Extract the [x, y] coordinate from the center of the cell holding the provided text.  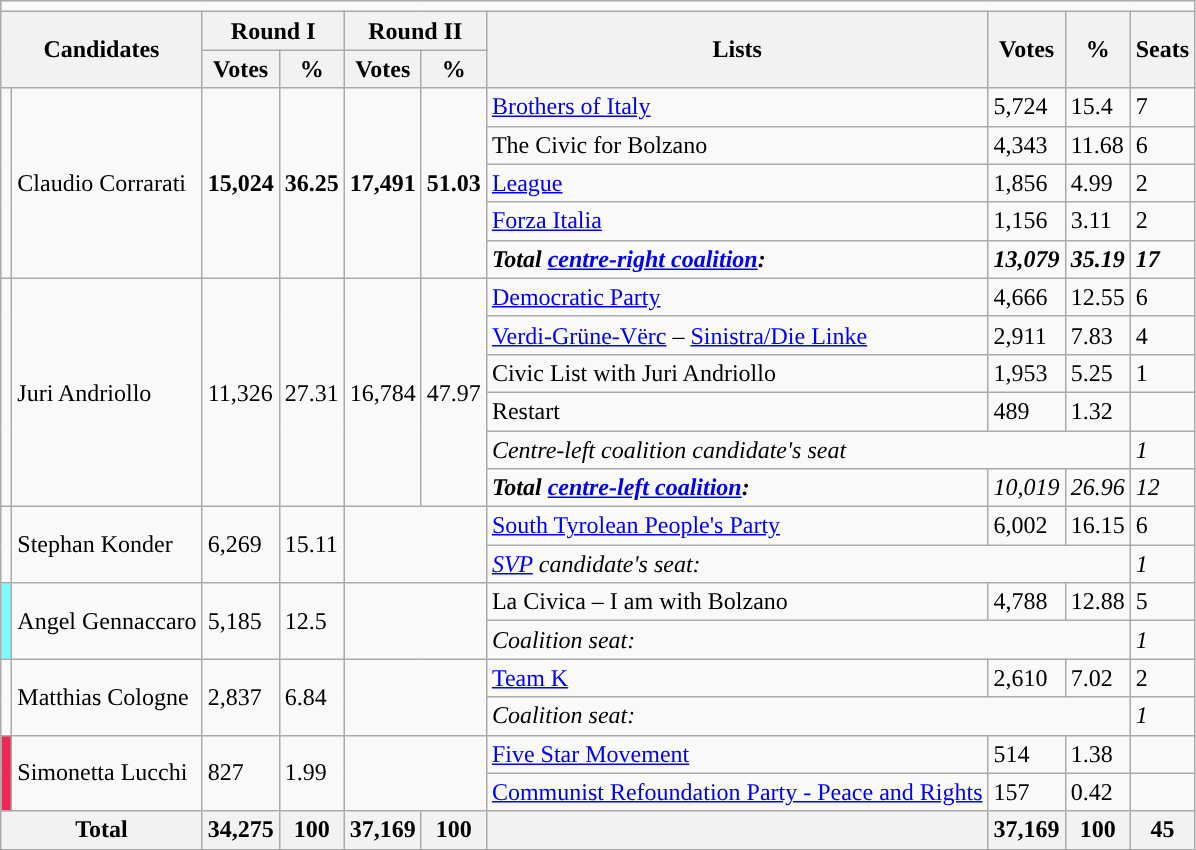
15,024 [240, 183]
The Civic for Bolzano [737, 145]
35.19 [1098, 259]
Claudio Corrarati [107, 183]
Candidates [102, 50]
Total [102, 830]
1,953 [1026, 373]
12.55 [1098, 297]
1.38 [1098, 754]
36.25 [312, 183]
Stephan Konder [107, 545]
Matthias Cologne [107, 697]
5.25 [1098, 373]
4,666 [1026, 297]
12 [1162, 488]
7.02 [1098, 678]
17 [1162, 259]
League [737, 183]
Round II [415, 31]
4.99 [1098, 183]
16.15 [1098, 526]
4,343 [1026, 145]
7 [1162, 107]
Total centre-left coalition: [737, 488]
Restart [737, 411]
157 [1026, 792]
12.88 [1098, 602]
2,911 [1026, 335]
Centre-left coalition candidate's seat [808, 449]
17,491 [382, 183]
13,079 [1026, 259]
Communist Refoundation Party - Peace and Rights [737, 792]
7.83 [1098, 335]
45 [1162, 830]
Simonetta Lucchi [107, 773]
827 [240, 773]
15.4 [1098, 107]
514 [1026, 754]
4 [1162, 335]
5 [1162, 602]
Verdi-Grüne-Vërc – Sinistra/Die Linke [737, 335]
10,019 [1026, 488]
1,856 [1026, 183]
6,002 [1026, 526]
51.03 [454, 183]
Round I [273, 31]
15.11 [312, 545]
Total centre-right coalition: [737, 259]
Juri Andriollo [107, 392]
Forza Italia [737, 221]
Team K [737, 678]
5,724 [1026, 107]
4,788 [1026, 602]
South Tyrolean People's Party [737, 526]
11,326 [240, 392]
3.11 [1098, 221]
27.31 [312, 392]
Five Star Movement [737, 754]
Lists [737, 50]
1,156 [1026, 221]
16,784 [382, 392]
11.68 [1098, 145]
47.97 [454, 392]
0.42 [1098, 792]
6.84 [312, 697]
12.5 [312, 621]
La Civica – I am with Bolzano [737, 602]
2,610 [1026, 678]
1.32 [1098, 411]
Seats [1162, 50]
1.99 [312, 773]
34,275 [240, 830]
6,269 [240, 545]
Democratic Party [737, 297]
489 [1026, 411]
Brothers of Italy [737, 107]
SVP candidate's seat: [808, 564]
26.96 [1098, 488]
5,185 [240, 621]
Angel Gennaccaro [107, 621]
2,837 [240, 697]
Civic List with Juri Andriollo [737, 373]
